Locate the cell with the specified text and output its (x, y) center coordinate. 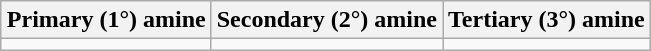
Primary (1°) amine (106, 20)
Secondary (2°) amine (326, 20)
Tertiary (3°) amine (547, 20)
